Determine the [x, y] coordinate at the center of the cell enclosing the given text.  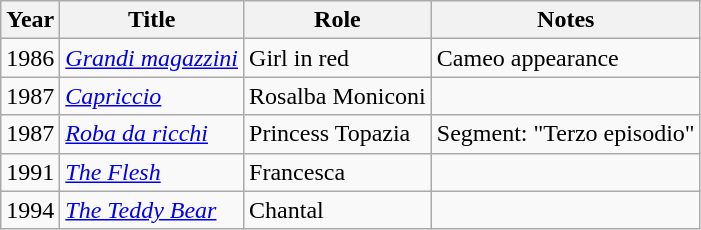
Roba da ricchi [152, 134]
Notes [566, 20]
Segment: "Terzo episodio" [566, 134]
1986 [30, 58]
Capriccio [152, 96]
The Flesh [152, 172]
Rosalba Moniconi [338, 96]
Grandi magazzini [152, 58]
Girl in red [338, 58]
Princess Topazia [338, 134]
Chantal [338, 210]
The Teddy Bear [152, 210]
1994 [30, 210]
Cameo appearance [566, 58]
1991 [30, 172]
Title [152, 20]
Francesca [338, 172]
Role [338, 20]
Year [30, 20]
